Determine the [x, y] coordinate at the center of the cell enclosing the given text.  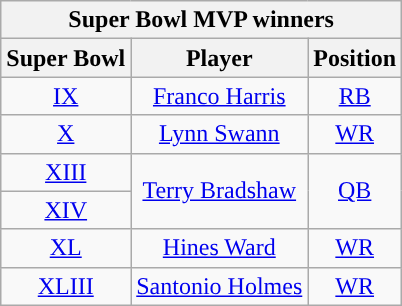
QB [355, 191]
Lynn Swann [220, 134]
XL [66, 248]
Player [220, 58]
X [66, 134]
XIV [66, 210]
XLIII [66, 286]
Super Bowl [66, 58]
Super Bowl MVP winners [202, 20]
Franco Harris [220, 96]
Position [355, 58]
XIII [66, 172]
Hines Ward [220, 248]
RB [355, 96]
Terry Bradshaw [220, 191]
Santonio Holmes [220, 286]
IX [66, 96]
